Identify which cell holds the provided text, then report its [x, y] central coordinate. 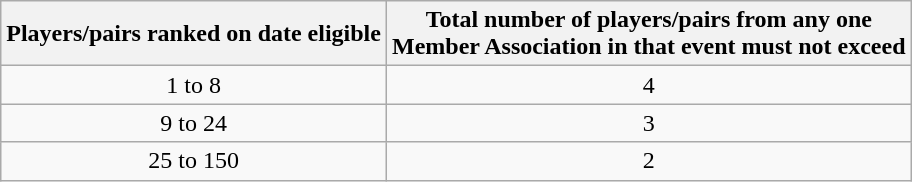
Total number of players/pairs from any oneMember Association in that event must not exceed [648, 34]
4 [648, 85]
25 to 150 [194, 161]
1 to 8 [194, 85]
9 to 24 [194, 123]
2 [648, 161]
Players/pairs ranked on date eligible [194, 34]
3 [648, 123]
